Search for the cell housing the specified text and yield its (X, Y) center coordinate. 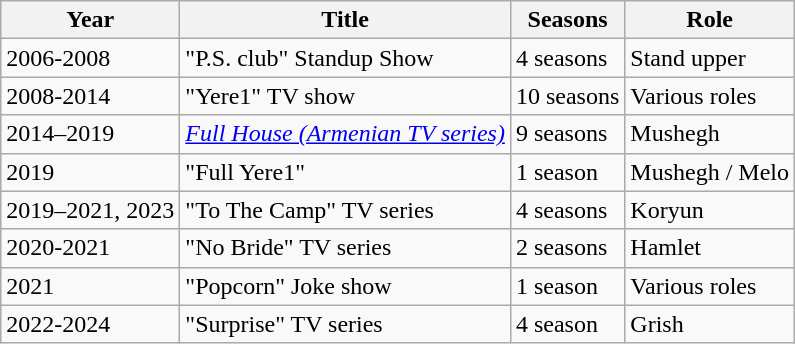
9 seasons (567, 134)
2014–2019 (90, 134)
Seasons (567, 20)
Grish (710, 324)
2021 (90, 286)
Stand upper (710, 58)
"Yere1" TV show (346, 96)
"P.S. club" Standup Show (346, 58)
2006-2008 (90, 58)
"Popcorn" Joke show (346, 286)
Year (90, 20)
2008-2014 (90, 96)
2019–2021, 2023 (90, 210)
Mushegh / Melo (710, 172)
2019 (90, 172)
2022-2024 (90, 324)
"To The Camp" TV series (346, 210)
Title (346, 20)
"Full Yere1" (346, 172)
Full House (Armenian TV series) (346, 134)
Mushegh (710, 134)
4 season (567, 324)
"Surprise" TV series (346, 324)
Hamlet (710, 248)
10 seasons (567, 96)
Koryun (710, 210)
Role (710, 20)
2 seasons (567, 248)
2020-2021 (90, 248)
"No Bride" TV series (346, 248)
